Detect which cell encompasses the target text, then output its (X, Y) center coordinate. 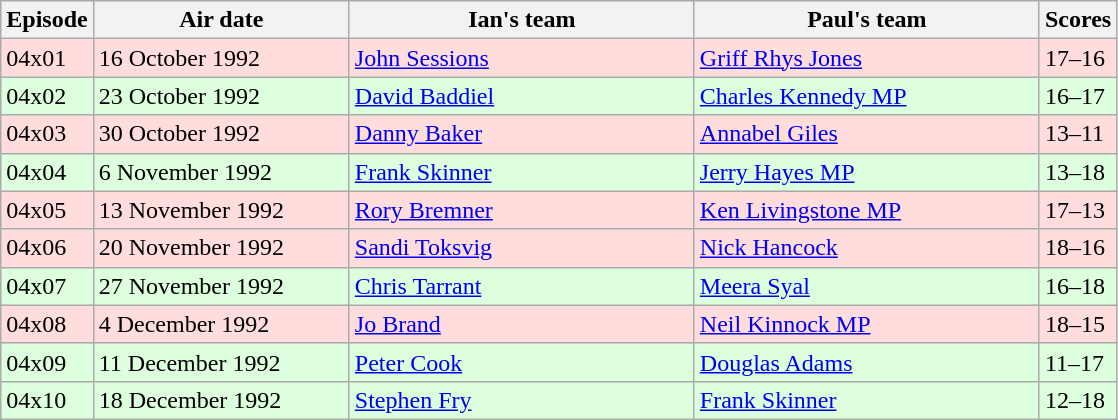
Episode (47, 20)
04x01 (47, 58)
18–15 (1078, 324)
20 November 1992 (221, 248)
Griff Rhys Jones (866, 58)
04x06 (47, 248)
Charles Kennedy MP (866, 96)
30 October 1992 (221, 134)
04x02 (47, 96)
13–18 (1078, 172)
04x04 (47, 172)
17–13 (1078, 210)
John Sessions (522, 58)
Peter Cook (522, 362)
18–16 (1078, 248)
13–11 (1078, 134)
23 October 1992 (221, 96)
04x07 (47, 286)
Paul's team (866, 20)
Air date (221, 20)
4 December 1992 (221, 324)
Ken Livingstone MP (866, 210)
04x08 (47, 324)
16 October 1992 (221, 58)
Meera Syal (866, 286)
11–17 (1078, 362)
Nick Hancock (866, 248)
Jo Brand (522, 324)
Rory Bremner (522, 210)
27 November 1992 (221, 286)
16–18 (1078, 286)
04x10 (47, 400)
Douglas Adams (866, 362)
12–18 (1078, 400)
Annabel Giles (866, 134)
David Baddiel (522, 96)
Jerry Hayes MP (866, 172)
Neil Kinnock MP (866, 324)
04x03 (47, 134)
Danny Baker (522, 134)
17–16 (1078, 58)
16–17 (1078, 96)
Chris Tarrant (522, 286)
Stephen Fry (522, 400)
Ian's team (522, 20)
Sandi Toksvig (522, 248)
Scores (1078, 20)
04x05 (47, 210)
6 November 1992 (221, 172)
18 December 1992 (221, 400)
11 December 1992 (221, 362)
04x09 (47, 362)
13 November 1992 (221, 210)
